Pinpoint the cell where the given text exists, returning its (X, Y) midpoint coordinate. 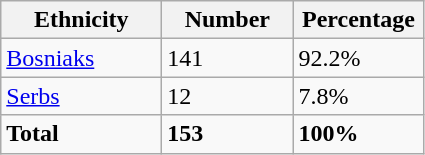
Bosniaks (82, 58)
92.2% (358, 58)
153 (228, 134)
7.8% (358, 96)
12 (228, 96)
Total (82, 134)
Ethnicity (82, 20)
Percentage (358, 20)
141 (228, 58)
Number (228, 20)
Serbs (82, 96)
100% (358, 134)
